Scan for the cell matching the given text and deliver its [X, Y] coordinate at center. 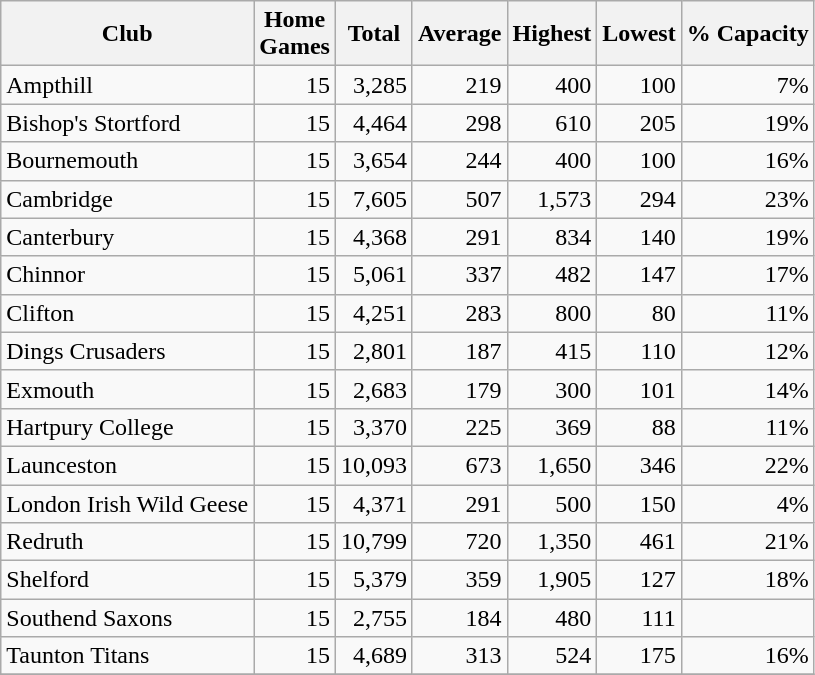
4,689 [374, 656]
800 [552, 313]
Bishop's Stortford [128, 123]
HomeGames [295, 34]
88 [639, 427]
4,368 [374, 237]
Lowest [639, 34]
313 [460, 656]
7,605 [374, 199]
225 [460, 427]
1,650 [552, 465]
2,801 [374, 351]
140 [639, 237]
Hartpury College [128, 427]
244 [460, 161]
Total [374, 34]
London Irish Wild Geese [128, 503]
Southend Saxons [128, 618]
111 [639, 618]
3,285 [374, 85]
Redruth [128, 542]
22% [748, 465]
10,799 [374, 542]
4% [748, 503]
480 [552, 618]
834 [552, 237]
7% [748, 85]
Dings Crusaders [128, 351]
5,379 [374, 580]
Cambridge [128, 199]
80 [639, 313]
Average [460, 34]
369 [552, 427]
179 [460, 389]
673 [460, 465]
Canterbury [128, 237]
110 [639, 351]
1,905 [552, 580]
415 [552, 351]
Highest [552, 34]
2,683 [374, 389]
461 [639, 542]
12% [748, 351]
5,061 [374, 275]
346 [639, 465]
Clifton [128, 313]
610 [552, 123]
Ampthill [128, 85]
1,573 [552, 199]
184 [460, 618]
Bournemouth [128, 161]
482 [552, 275]
359 [460, 580]
283 [460, 313]
507 [460, 199]
300 [552, 389]
17% [748, 275]
500 [552, 503]
18% [748, 580]
147 [639, 275]
Shelford [128, 580]
Club [128, 34]
187 [460, 351]
% Capacity [748, 34]
Chinnor [128, 275]
10,093 [374, 465]
4,251 [374, 313]
2,755 [374, 618]
21% [748, 542]
219 [460, 85]
4,371 [374, 503]
14% [748, 389]
1,350 [552, 542]
Taunton Titans [128, 656]
294 [639, 199]
3,654 [374, 161]
175 [639, 656]
Exmouth [128, 389]
298 [460, 123]
127 [639, 580]
101 [639, 389]
205 [639, 123]
337 [460, 275]
150 [639, 503]
3,370 [374, 427]
524 [552, 656]
23% [748, 199]
4,464 [374, 123]
Launceston [128, 465]
720 [460, 542]
